Return the (X, Y) coordinate for the center point of the cell that contains the specified text.  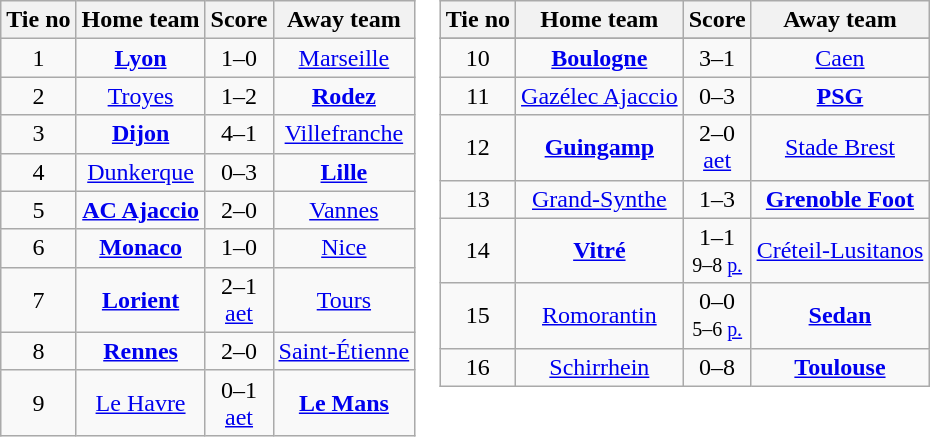
Lorient (140, 300)
16 (478, 367)
Grenoble Foot (840, 199)
Nice (344, 248)
1–3 (717, 199)
Sedan (840, 316)
Le Mans (344, 402)
Le Havre (140, 402)
8 (38, 351)
12 (478, 148)
Vitré (600, 250)
0–8 (717, 367)
4 (38, 172)
Vannes (344, 210)
0–1aet (239, 402)
9 (38, 402)
6 (38, 248)
Rodez (344, 96)
1 (38, 58)
2 (38, 96)
1–19–8 p. (717, 250)
Lille (344, 172)
Grand-Synthe (600, 199)
Stade Brest (840, 148)
Saint-Étienne (344, 351)
3 (38, 134)
Dunkerque (140, 172)
14 (478, 250)
5 (38, 210)
AC Ajaccio (140, 210)
10 (478, 58)
15 (478, 316)
Villefranche (344, 134)
Troyes (140, 96)
Schirrhein (600, 367)
Tours (344, 300)
Caen (840, 58)
Boulogne (600, 58)
3–1 (717, 58)
0–05–6 p. (717, 316)
7 (38, 300)
4–1 (239, 134)
11 (478, 96)
Guingamp (600, 148)
2–1aet (239, 300)
Marseille (344, 58)
Dijon (140, 134)
Créteil-Lusitanos (840, 250)
Lyon (140, 58)
1–2 (239, 96)
PSG (840, 96)
Romorantin (600, 316)
Rennes (140, 351)
2–0aet (717, 148)
Monaco (140, 248)
Gazélec Ajaccio (600, 96)
Toulouse (840, 367)
13 (478, 199)
